Scan for the cell matching the given text and deliver its (x, y) coordinate at center. 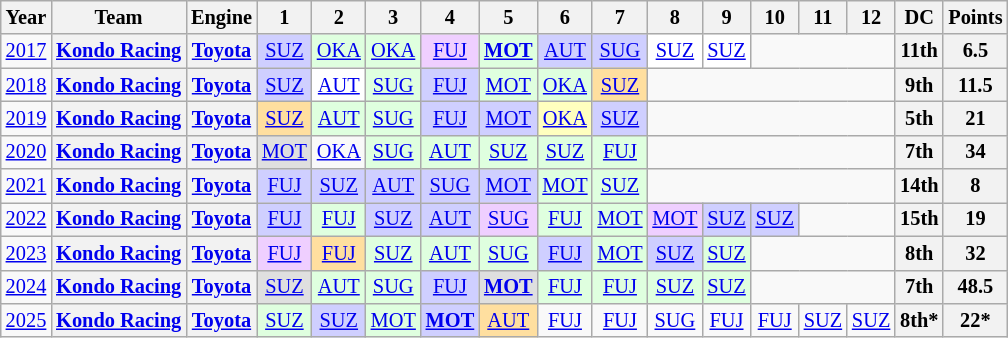
34 (975, 152)
2018 (26, 85)
7 (620, 17)
Engine (222, 17)
2017 (26, 51)
2022 (26, 219)
2 (339, 17)
8th* (919, 320)
5 (508, 17)
48.5 (975, 287)
11.5 (975, 85)
11th (919, 51)
2019 (26, 118)
Points (975, 17)
14th (919, 186)
2021 (26, 186)
21 (975, 118)
5th (919, 118)
6 (564, 17)
22* (975, 320)
12 (871, 17)
10 (775, 17)
2024 (26, 287)
3 (394, 17)
Year (26, 17)
8th (919, 253)
9th (919, 85)
15th (919, 219)
Team (118, 17)
2025 (26, 320)
19 (975, 219)
6.5 (975, 51)
DC (919, 17)
9 (726, 17)
4 (450, 17)
2023 (26, 253)
32 (975, 253)
11 (823, 17)
2020 (26, 152)
1 (284, 17)
